Scan for the cell matching the given text and deliver its [x, y] coordinate at center. 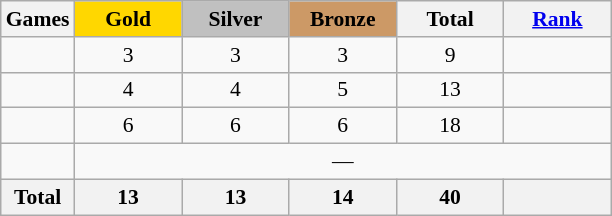
Games [38, 19]
14 [342, 197]
Rank [558, 19]
— [342, 162]
18 [450, 126]
Bronze [342, 19]
9 [450, 55]
Silver [236, 19]
40 [450, 197]
5 [342, 90]
Gold [128, 19]
